Locate the cell with the specified text and output its (x, y) center coordinate. 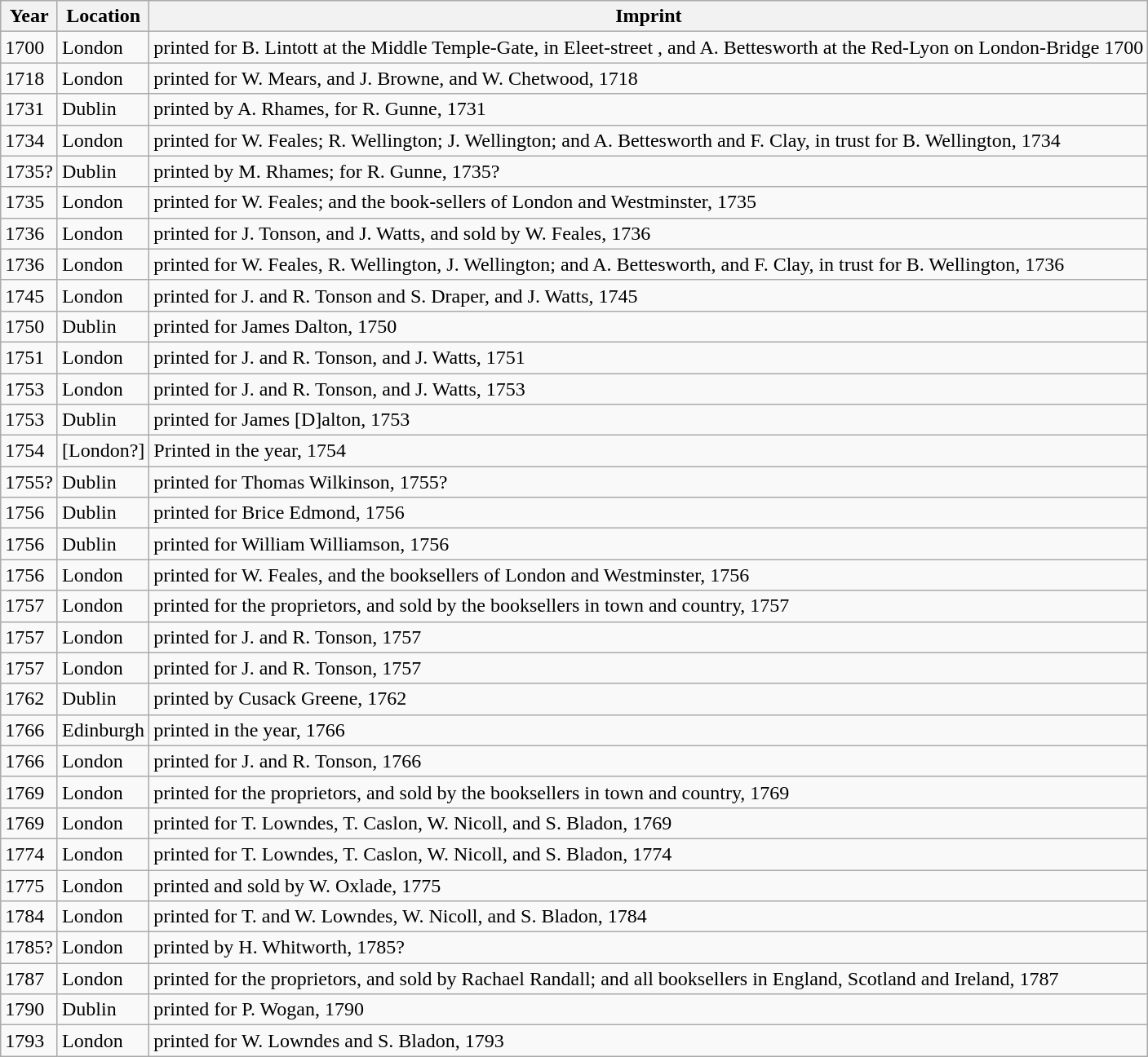
Edinburgh (103, 730)
Printed in the year, 1754 (649, 451)
Year (29, 16)
Location (103, 16)
printed in the year, 1766 (649, 730)
printed for J. Tonson, and J. Watts, and sold by W. Feales, 1736 (649, 233)
Imprint (649, 16)
printed for W. Lowndes and S. Bladon, 1793 (649, 1041)
printed for T. and W. Lowndes, W. Nicoll, and S. Bladon, 1784 (649, 917)
1784 (29, 917)
printed by M. Rhames; for R. Gunne, 1735? (649, 171)
printed and sold by W. Oxlade, 1775 (649, 885)
1754 (29, 451)
printed for J. and R. Tonson, 1766 (649, 761)
printed for W. Feales; and the book-sellers of London and Westminster, 1735 (649, 202)
printed for J. and R. Tonson, and J. Watts, 1753 (649, 389)
1774 (29, 854)
1762 (29, 699)
printed for W. Mears, and J. Browne, and W. Chetwood, 1718 (649, 78)
printed for P. Wogan, 1790 (649, 1010)
printed for the proprietors, and sold by the booksellers in town and country, 1757 (649, 606)
printed by Cusack Greene, 1762 (649, 699)
1755? (29, 482)
printed for W. Feales, R. Wellington, J. Wellington; and A. Bettesworth, and F. Clay, in trust for B. Wellington, 1736 (649, 264)
printed for W. Feales, and the booksellers of London and Westminster, 1756 (649, 575)
1700 (29, 47)
printed for James [D]alton, 1753 (649, 420)
1718 (29, 78)
printed for B. Lintott at the Middle Temple-Gate, in Eleet-street , and A. Bettesworth at the Red-Lyon on London-Bridge 1700 (649, 47)
printed for James Dalton, 1750 (649, 326)
1793 (29, 1041)
printed for W. Feales; R. Wellington; J. Wellington; and A. Bettesworth and F. Clay, in trust for B. Wellington, 1734 (649, 140)
printed for William Williamson, 1756 (649, 544)
1775 (29, 885)
1735 (29, 202)
1751 (29, 357)
1750 (29, 326)
printed for the proprietors, and sold by Rachael Randall; and all booksellers in England, Scotland and Ireland, 1787 (649, 979)
1735? (29, 171)
1787 (29, 979)
printed for Thomas Wilkinson, 1755? (649, 482)
printed for T. Lowndes, T. Caslon, W. Nicoll, and S. Bladon, 1769 (649, 823)
printed for T. Lowndes, T. Caslon, W. Nicoll, and S. Bladon, 1774 (649, 854)
1785? (29, 948)
printed by H. Whitworth, 1785? (649, 948)
printed for J. and R. Tonson and S. Draper, and J. Watts, 1745 (649, 295)
1790 (29, 1010)
1731 (29, 109)
1745 (29, 295)
[London?] (103, 451)
printed for the proprietors, and sold by the booksellers in town and country, 1769 (649, 792)
printed by A. Rhames, for R. Gunne, 1731 (649, 109)
1734 (29, 140)
printed for J. and R. Tonson, and J. Watts, 1751 (649, 357)
printed for Brice Edmond, 1756 (649, 513)
